Extract the (x, y) coordinate from the center of the cell holding the provided text.  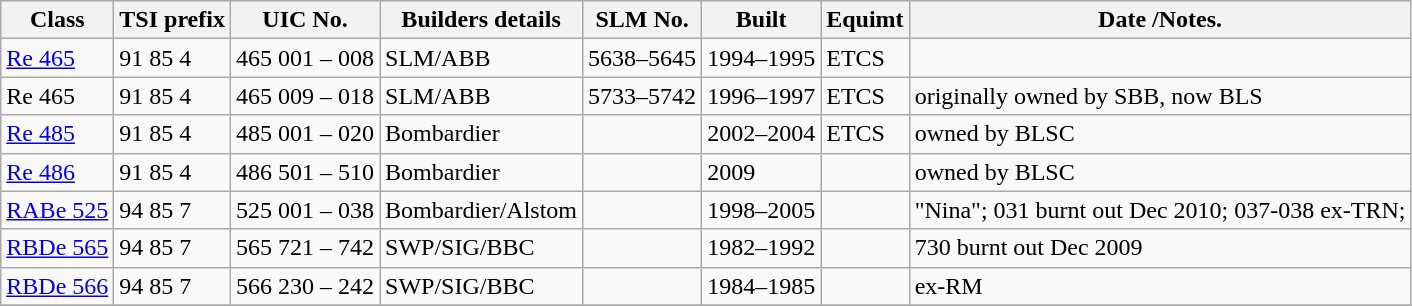
RABe 525 (58, 210)
originally owned by SBB, now BLS (1160, 96)
Bombardier/Alstom (482, 210)
RBDe 565 (58, 248)
Date /Notes. (1160, 20)
566 230 – 242 (304, 286)
Class (58, 20)
5638–5645 (642, 58)
1982–1992 (762, 248)
TSI prefix (172, 20)
730 burnt out Dec 2009 (1160, 248)
525 001 – 038 (304, 210)
565 721 – 742 (304, 248)
465 001 – 008 (304, 58)
ex-RM (1160, 286)
Re 486 (58, 172)
SLM No. (642, 20)
UIC No. (304, 20)
"Nina"; 031 burnt out Dec 2010; 037-038 ex-TRN; (1160, 210)
486 501 – 510 (304, 172)
Built (762, 20)
1998–2005 (762, 210)
Re 485 (58, 134)
465 009 – 018 (304, 96)
2009 (762, 172)
Builders details (482, 20)
1984–1985 (762, 286)
RBDe 566 (58, 286)
1994–1995 (762, 58)
2002–2004 (762, 134)
Equimt (865, 20)
485 001 – 020 (304, 134)
1996–1997 (762, 96)
5733–5742 (642, 96)
